Return [x, y] of the center of cell containing provided text 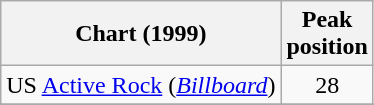
Peakposition [327, 34]
US Active Rock (Billboard) [141, 85]
Chart (1999) [141, 34]
28 [327, 85]
